Scan for the cell matching the given text and deliver its [X, Y] coordinate at center. 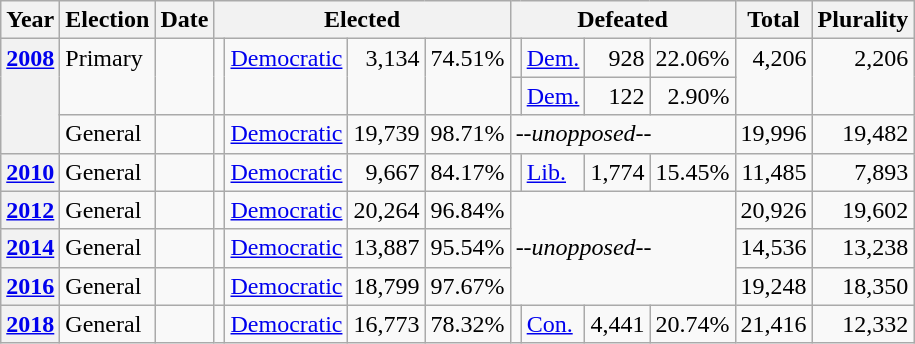
2,206 [863, 77]
2008 [30, 96]
7,893 [863, 172]
2010 [30, 172]
22.06% [692, 58]
Plurality [863, 20]
20,926 [774, 210]
95.54% [468, 248]
4,206 [774, 77]
19,482 [863, 134]
18,350 [863, 286]
20,264 [386, 210]
84.17% [468, 172]
14,536 [774, 248]
Defeated [622, 20]
Year [30, 20]
Total [774, 20]
19,996 [774, 134]
9,667 [386, 172]
2014 [30, 248]
Lib. [553, 172]
Con. [553, 324]
18,799 [386, 286]
13,887 [386, 248]
98.71% [468, 134]
11,485 [774, 172]
2018 [30, 324]
928 [618, 58]
78.32% [468, 324]
Elected [362, 20]
19,248 [774, 286]
97.67% [468, 286]
1,774 [618, 172]
Primary [108, 77]
12,332 [863, 324]
2016 [30, 286]
2012 [30, 210]
21,416 [774, 324]
19,602 [863, 210]
Election [108, 20]
3,134 [386, 77]
74.51% [468, 77]
122 [618, 96]
13,238 [863, 248]
15.45% [692, 172]
4,441 [618, 324]
96.84% [468, 210]
2.90% [692, 96]
Date [184, 20]
20.74% [692, 324]
16,773 [386, 324]
19,739 [386, 134]
